Output the [x, y] coordinate of the center of the cell containing the given text.  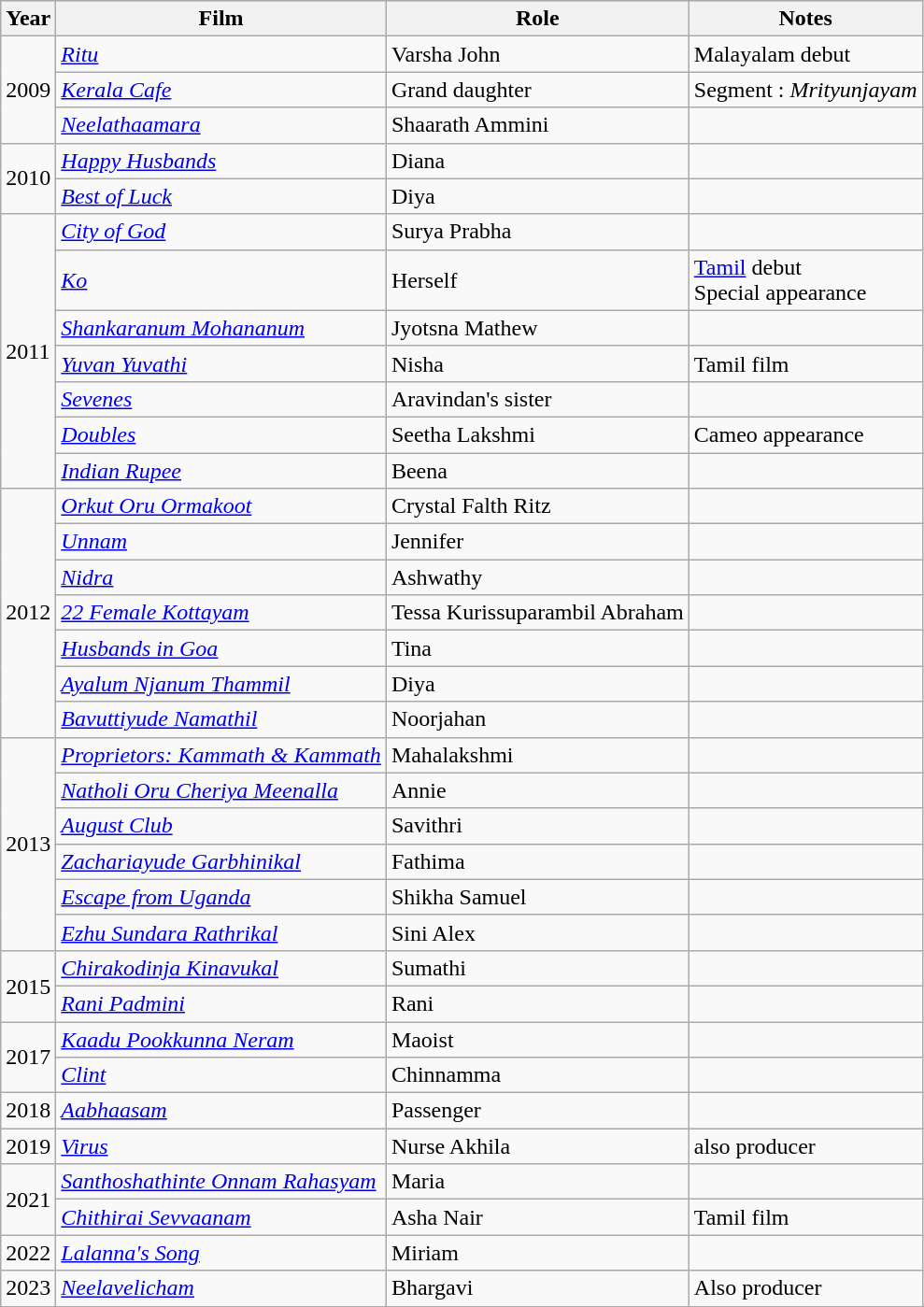
Ayalum Njanum Thammil [221, 684]
2023 [28, 1288]
Nidra [221, 577]
Sevenes [221, 399]
Nisha [537, 363]
Ashwathy [537, 577]
2017 [28, 1058]
Malayalam debut [805, 54]
Segment : Mrityunjayam [805, 90]
Also producer [805, 1288]
Noorjahan [537, 719]
Varsha John [537, 54]
Proprietors: Kammath & Kammath [221, 755]
Cameo appearance [805, 434]
Yuvan Yuvathi [221, 363]
Clint [221, 1075]
Happy Husbands [221, 161]
Jyotsna Mathew [537, 328]
Neelavelicham [221, 1288]
Herself [537, 280]
Orkut Oru Ormakoot [221, 506]
Maria [537, 1182]
Mahalakshmi [537, 755]
Sini Alex [537, 932]
Ezhu Sundara Rathrikal [221, 932]
Miriam [537, 1253]
Shikha Samuel [537, 897]
Sumathi [537, 968]
Natholi Oru Cheriya Meenalla [221, 790]
2010 [28, 178]
2009 [28, 90]
Husbands in Goa [221, 648]
Seetha Lakshmi [537, 434]
Role [537, 19]
Santhoshathinte Onnam Rahasyam [221, 1182]
Ko [221, 280]
Savithri [537, 826]
August Club [221, 826]
Chithirai Sevvaanam [221, 1217]
Notes [805, 19]
Beena [537, 470]
also producer [805, 1146]
Passenger [537, 1111]
2022 [28, 1253]
Aravindan's sister [537, 399]
Crystal Falth Ritz [537, 506]
Surya Prabha [537, 232]
Neelathaamara [221, 125]
2021 [28, 1200]
Diana [537, 161]
Shaarath Ammini [537, 125]
Aabhaasam [221, 1111]
Tessa Kurissuparambil Abraham [537, 613]
Bhargavi [537, 1288]
Bavuttiyude Namathil [221, 719]
Shankaranum Mohananum [221, 328]
Escape from Uganda [221, 897]
Rani Padmini [221, 1003]
2011 [28, 351]
Film [221, 19]
Rani [537, 1003]
Zachariayude Garbhinikal [221, 861]
Jennifer [537, 542]
2019 [28, 1146]
2013 [28, 844]
Chinnamma [537, 1075]
Doubles [221, 434]
Nurse Akhila [537, 1146]
2015 [28, 986]
Kerala Cafe [221, 90]
Maoist [537, 1040]
22 Female Kottayam [221, 613]
Kaadu Pookkunna Neram [221, 1040]
2018 [28, 1111]
Asha Nair [537, 1217]
Lalanna's Song [221, 1253]
2012 [28, 613]
Ritu [221, 54]
Tina [537, 648]
Grand daughter [537, 90]
Chirakodinja Kinavukal [221, 968]
Fathima [537, 861]
Tamil debutSpecial appearance [805, 280]
Unnam [221, 542]
Best of Luck [221, 196]
Virus [221, 1146]
Year [28, 19]
Annie [537, 790]
City of God [221, 232]
Indian Rupee [221, 470]
